Scan for the cell matching the given text and deliver its (x, y) coordinate at center. 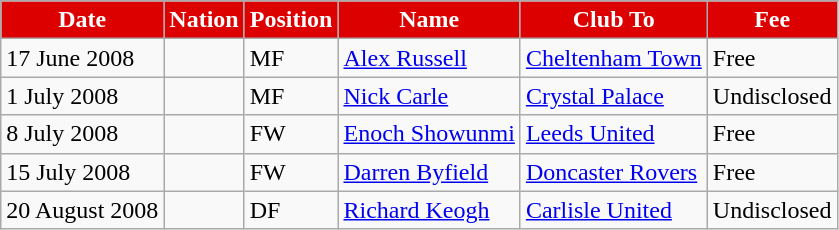
Carlisle United (614, 210)
Name (429, 20)
17 June 2008 (82, 58)
Fee (772, 20)
Alex Russell (429, 58)
20 August 2008 (82, 210)
1 July 2008 (82, 96)
Crystal Palace (614, 96)
Nation (204, 20)
Cheltenham Town (614, 58)
Darren Byfield (429, 172)
Richard Keogh (429, 210)
Club To (614, 20)
Enoch Showunmi (429, 134)
Doncaster Rovers (614, 172)
Leeds United (614, 134)
DF (291, 210)
Position (291, 20)
8 July 2008 (82, 134)
15 July 2008 (82, 172)
Nick Carle (429, 96)
Date (82, 20)
